Detect which cell encompasses the target text, then output its (x, y) center coordinate. 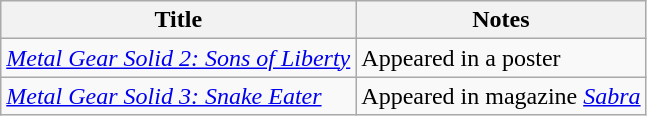
Appeared in a poster (501, 58)
Metal Gear Solid 2: Sons of Liberty (178, 58)
Title (178, 20)
Appeared in magazine Sabra (501, 96)
Notes (501, 20)
Metal Gear Solid 3: Snake Eater (178, 96)
